For the text-containing cell, return its midpoint in (x, y) coordinate format. 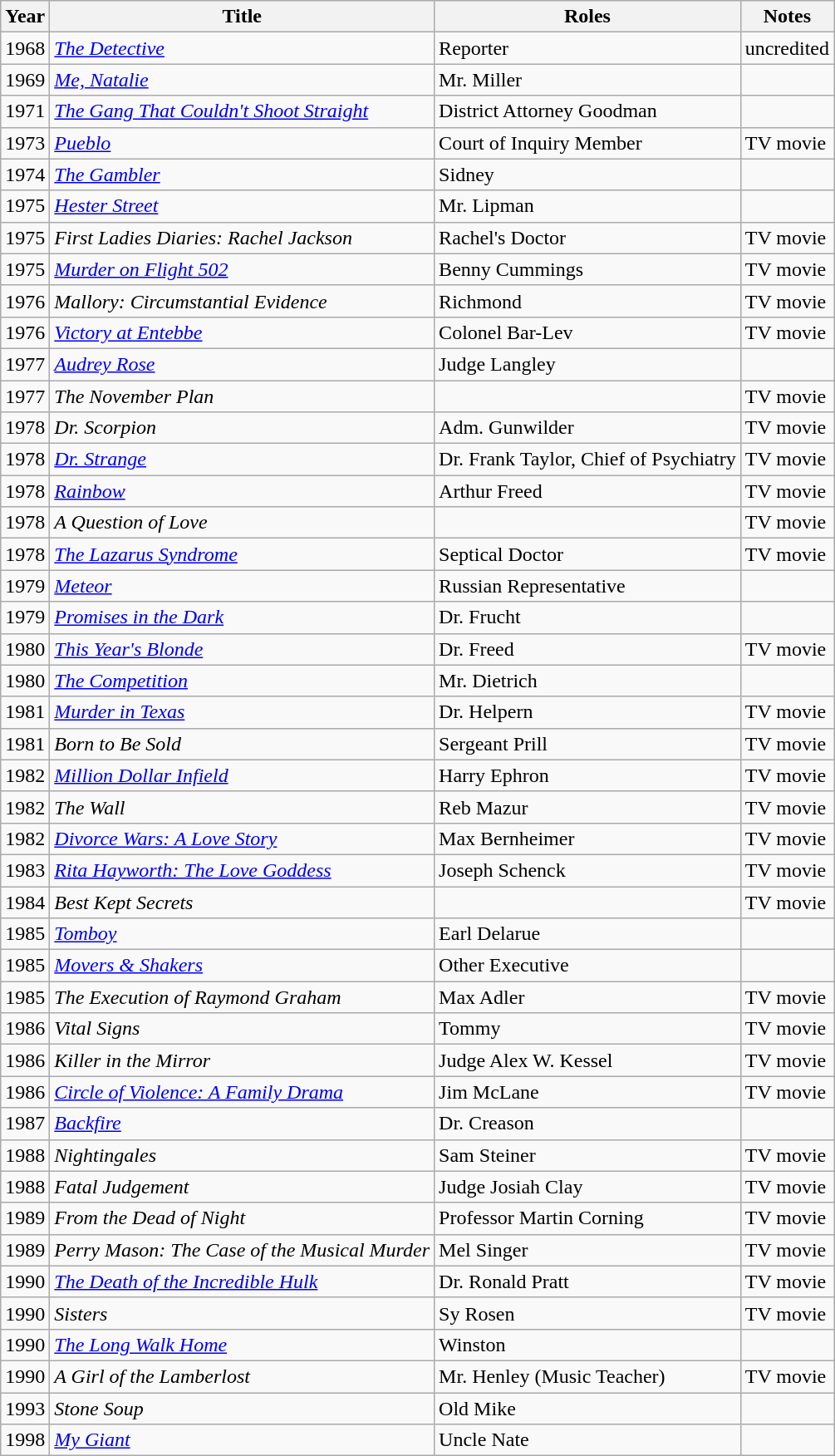
Tommy (588, 1029)
Perry Mason: The Case of the Musical Murder (243, 1250)
Mr. Lipman (588, 206)
Meteor (243, 586)
1971 (25, 111)
Dr. Frank Taylor, Chief of Psychiatry (588, 460)
Pueblo (243, 143)
1973 (25, 143)
Sam Steiner (588, 1155)
Colonel Bar-Lev (588, 332)
Other Executive (588, 966)
A Girl of the Lamberlost (243, 1376)
The Lazarus Syndrome (243, 554)
1987 (25, 1124)
Rachel's Doctor (588, 238)
The Death of the Incredible Hulk (243, 1281)
This Year's Blonde (243, 649)
Hester Street (243, 206)
Adm. Gunwilder (588, 428)
Murder in Texas (243, 712)
Russian Representative (588, 586)
Benny Cummings (588, 269)
Septical Doctor (588, 554)
From the Dead of Night (243, 1218)
1974 (25, 175)
First Ladies Diaries: Rachel Jackson (243, 238)
Professor Martin Corning (588, 1218)
Backfire (243, 1124)
Dr. Creason (588, 1124)
Stone Soup (243, 1409)
The Long Walk Home (243, 1345)
The Wall (243, 807)
The Detective (243, 48)
Earl Delarue (588, 934)
1969 (25, 80)
Dr. Strange (243, 460)
Max Adler (588, 997)
Old Mike (588, 1409)
Title (243, 17)
Winston (588, 1345)
Mallory: Circumstantial Evidence (243, 301)
Dr. Helpern (588, 712)
Court of Inquiry Member (588, 143)
Born to Be Sold (243, 744)
Nightingales (243, 1155)
Mr. Dietrich (588, 681)
My Giant (243, 1440)
District Attorney Goodman (588, 111)
Reporter (588, 48)
Arthur Freed (588, 491)
Reb Mazur (588, 807)
A Question of Love (243, 523)
Dr. Scorpion (243, 428)
Me, Natalie (243, 80)
1968 (25, 48)
Mr. Henley (Music Teacher) (588, 1376)
The Competition (243, 681)
Judge Alex W. Kessel (588, 1060)
Joseph Schenck (588, 870)
Divorce Wars: A Love Story (243, 839)
1984 (25, 902)
Richmond (588, 301)
Dr. Frucht (588, 617)
Judge Langley (588, 364)
Fatal Judgement (243, 1187)
Vital Signs (243, 1029)
Tomboy (243, 934)
Max Bernheimer (588, 839)
Promises in the Dark (243, 617)
Sergeant Prill (588, 744)
Harry Ephron (588, 775)
Year (25, 17)
Rainbow (243, 491)
Murder on Flight 502 (243, 269)
Dr. Ronald Pratt (588, 1281)
Movers & Shakers (243, 966)
The Gang That Couldn't Shoot Straight (243, 111)
Roles (588, 17)
1998 (25, 1440)
Jim McLane (588, 1092)
The Gambler (243, 175)
1993 (25, 1409)
Mel Singer (588, 1250)
Sidney (588, 175)
Circle of Violence: A Family Drama (243, 1092)
Sy Rosen (588, 1313)
Judge Josiah Clay (588, 1187)
Notes (787, 17)
The November Plan (243, 396)
Best Kept Secrets (243, 902)
Dr. Freed (588, 649)
uncredited (787, 48)
Audrey Rose (243, 364)
Uncle Nate (588, 1440)
Victory at Entebbe (243, 332)
The Execution of Raymond Graham (243, 997)
Killer in the Mirror (243, 1060)
1983 (25, 870)
Million Dollar Infield (243, 775)
Mr. Miller (588, 80)
Rita Hayworth: The Love Goddess (243, 870)
Sisters (243, 1313)
